Scan for the cell matching the given text and deliver its (x, y) coordinate at center. 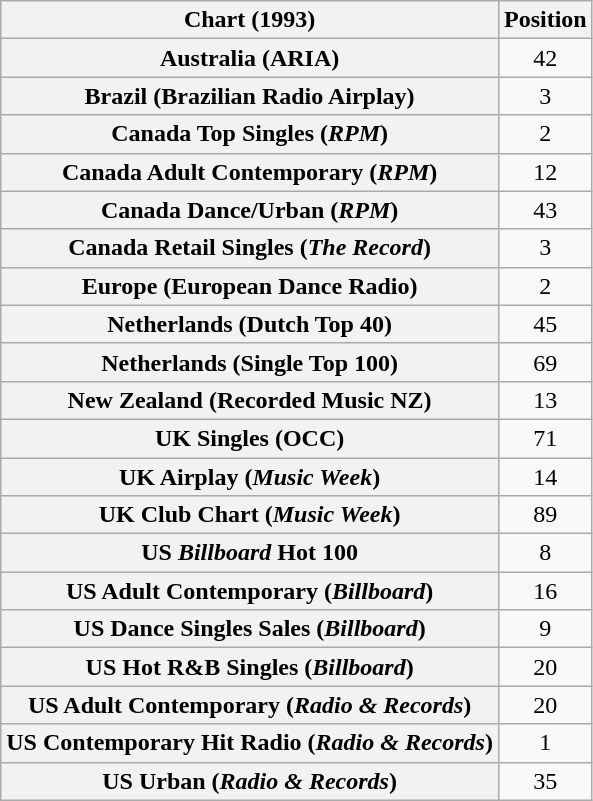
42 (545, 58)
14 (545, 477)
13 (545, 400)
UK Airplay (Music Week) (250, 477)
Canada Adult Contemporary (RPM) (250, 172)
69 (545, 362)
35 (545, 781)
New Zealand (Recorded Music NZ) (250, 400)
9 (545, 629)
Australia (ARIA) (250, 58)
US Hot R&B Singles (Billboard) (250, 667)
Europe (European Dance Radio) (250, 286)
43 (545, 210)
71 (545, 438)
US Adult Contemporary (Radio & Records) (250, 705)
UK Singles (OCC) (250, 438)
Position (545, 20)
Netherlands (Single Top 100) (250, 362)
US Contemporary Hit Radio (Radio & Records) (250, 743)
Canada Top Singles (RPM) (250, 134)
Canada Retail Singles (The Record) (250, 248)
45 (545, 324)
US Billboard Hot 100 (250, 553)
89 (545, 515)
UK Club Chart (Music Week) (250, 515)
16 (545, 591)
1 (545, 743)
Chart (1993) (250, 20)
US Urban (Radio & Records) (250, 781)
12 (545, 172)
8 (545, 553)
Canada Dance/Urban (RPM) (250, 210)
US Dance Singles Sales (Billboard) (250, 629)
Brazil (Brazilian Radio Airplay) (250, 96)
US Adult Contemporary (Billboard) (250, 591)
Netherlands (Dutch Top 40) (250, 324)
